From the cell containing the given text, extract its center point as (x, y) coordinate. 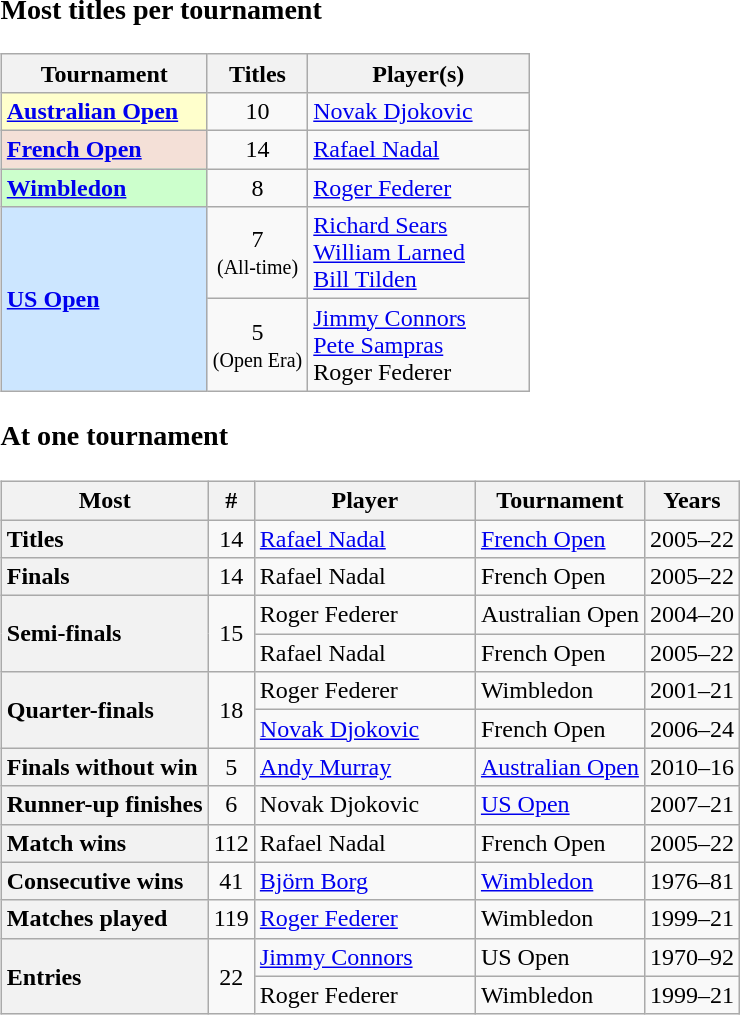
5 (Open Era) (257, 345)
Player (364, 500)
Andy Murray (364, 767)
Most (104, 500)
Semi-finals (104, 634)
10 (257, 111)
1976–81 (692, 881)
2010–16 (692, 767)
7 (All-time) (257, 253)
15 (231, 634)
Runner-up finishes (104, 805)
5 (231, 767)
Entries (104, 976)
Björn Borg (364, 881)
18 (231, 710)
# (231, 500)
Jimmy Connors Pete Sampras Roger Federer (418, 345)
Quarter-finals (104, 710)
119 (231, 919)
2007–21 (692, 805)
Finals (104, 577)
Finals without win (104, 767)
Consecutive wins (104, 881)
Matches played (104, 919)
Years (692, 500)
Match wins (104, 843)
Jimmy Connors (364, 957)
Richard Sears William Larned Bill Tilden (418, 253)
2004–20 (692, 615)
6 (231, 805)
41 (231, 881)
2001–21 (692, 691)
8 (257, 188)
Player(s) (418, 73)
1970–92 (692, 957)
2006–24 (692, 729)
112 (231, 843)
22 (231, 976)
